Identify which cell holds the provided text, then report its (x, y) central coordinate. 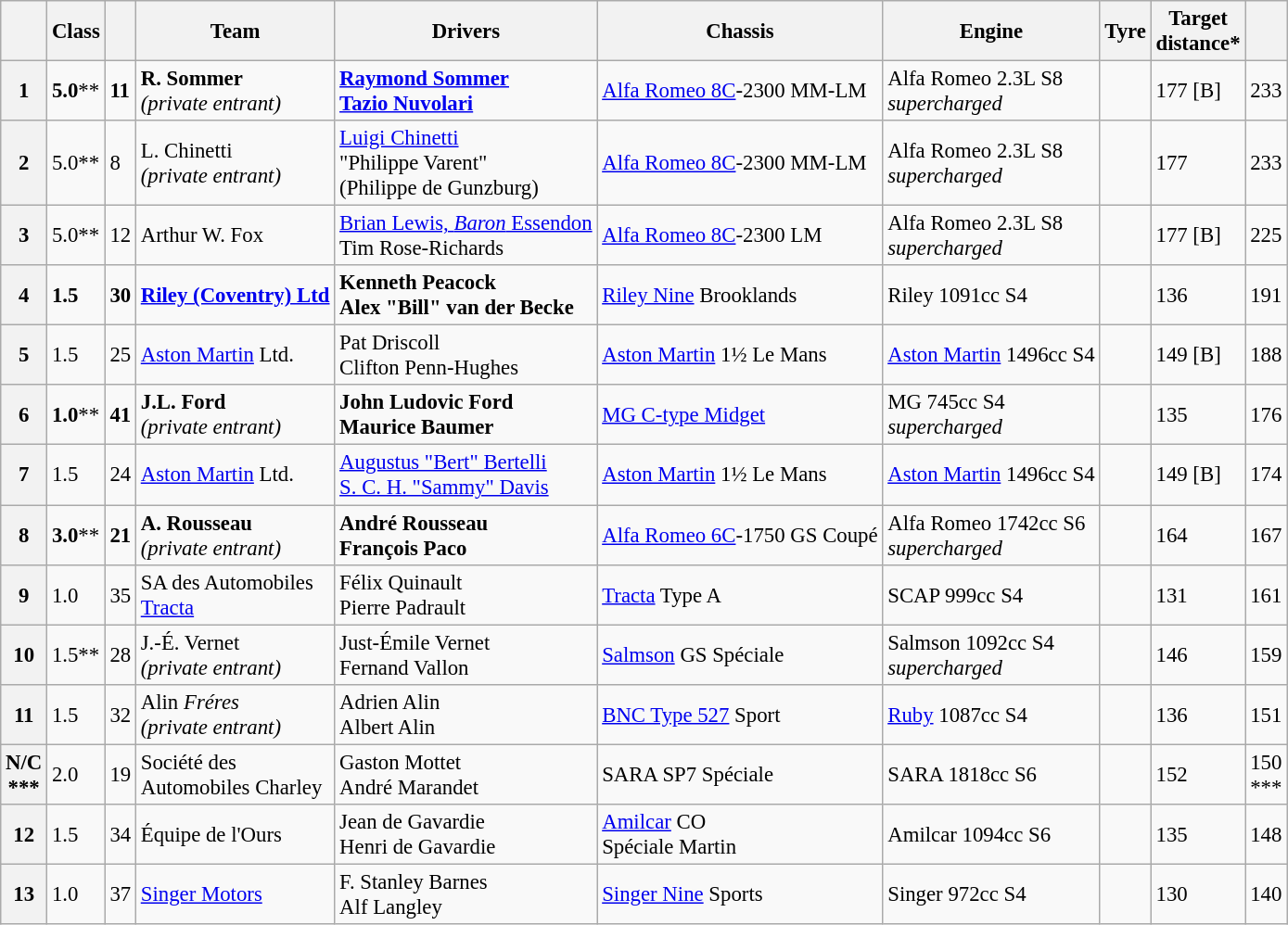
30 (121, 295)
174 (1267, 475)
140 (1267, 893)
Augustus "Bert" Bertelli S. C. H. "Sammy" Davis (465, 475)
Drivers (465, 32)
177 (1198, 163)
19 (121, 775)
Alin Fréres(private entrant) (235, 714)
25 (121, 356)
225 (1267, 235)
Riley (Coventry) Ltd (235, 295)
Alfa Romeo 8C-2300 LM (740, 235)
9 (24, 595)
Alfa Romeo 6C-1750 GS Coupé (740, 536)
Raymond Sommer Tazio Nuvolari (465, 91)
L. Chinetti(private entrant) (235, 163)
6 (24, 415)
Jean de Gavardie Henri de Gavardie (465, 834)
Société desAutomobiles Charley (235, 775)
2.0 (76, 775)
24 (121, 475)
Targetdistance* (1198, 32)
28 (121, 654)
MG 745cc S4supercharged (991, 415)
34 (121, 834)
Pat Driscoll Clifton Penn-Hughes (465, 356)
Tracta Type A (740, 595)
Kenneth Peacock Alex "Bill" van der Becke (465, 295)
1.5** (76, 654)
130 (1198, 893)
1 (24, 91)
1.0** (76, 415)
159 (1267, 654)
SARA 1818cc S6 (991, 775)
A. Rousseau(private entrant) (235, 536)
10 (24, 654)
Arthur W. Fox (235, 235)
N/C*** (24, 775)
191 (1267, 295)
Engine (991, 32)
3.0** (76, 536)
Class (76, 32)
Ruby 1087cc S4 (991, 714)
Félix Quinault Pierre Padrault (465, 595)
21 (121, 536)
Singer Nine Sports (740, 893)
13 (24, 893)
J.-É. Vernet(private entrant) (235, 654)
SA des AutomobilesTracta (235, 595)
Chassis (740, 32)
176 (1267, 415)
Just-Émile Vernet Fernand Vallon (465, 654)
5 (24, 356)
MG C-type Midget (740, 415)
Gaston Mottet André Marandet (465, 775)
Équipe de l'Ours (235, 834)
148 (1267, 834)
35 (121, 595)
Amilcar 1094cc S6 (991, 834)
41 (121, 415)
Salmson 1092cc S4supercharged (991, 654)
Brian Lewis, Baron Essendon Tim Rose-Richards (465, 235)
150*** (1267, 775)
Singer 972cc S4 (991, 893)
Salmson GS Spéciale (740, 654)
188 (1267, 356)
164 (1198, 536)
Luigi Chinetti "Philippe Varent"(Philippe de Gunzburg) (465, 163)
R. Sommer(private entrant) (235, 91)
32 (121, 714)
Singer Motors (235, 893)
3 (24, 235)
4 (24, 295)
Tyre (1126, 32)
151 (1267, 714)
F. Stanley Barnes Alf Langley (465, 893)
161 (1267, 595)
Riley Nine Brooklands (740, 295)
J.L. Ford(private entrant) (235, 415)
Alfa Romeo 1742cc S6supercharged (991, 536)
Riley 1091cc S4 (991, 295)
167 (1267, 536)
John Ludovic Ford Maurice Baumer (465, 415)
Amilcar COSpéciale Martin (740, 834)
Team (235, 32)
37 (121, 893)
2 (24, 163)
152 (1198, 775)
SCAP 999cc S4 (991, 595)
SARA SP7 Spéciale (740, 775)
Adrien Alin Albert Alin (465, 714)
André Rousseau François Paco (465, 536)
146 (1198, 654)
131 (1198, 595)
BNC Type 527 Sport (740, 714)
7 (24, 475)
